Pinpoint the cell where the given text exists, returning its [X, Y] midpoint coordinate. 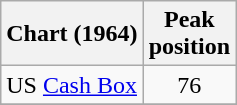
76 [189, 85]
US Cash Box [72, 85]
Peakposition [189, 34]
Chart (1964) [72, 34]
